Detect which cell encompasses the target text, then output its [x, y] center coordinate. 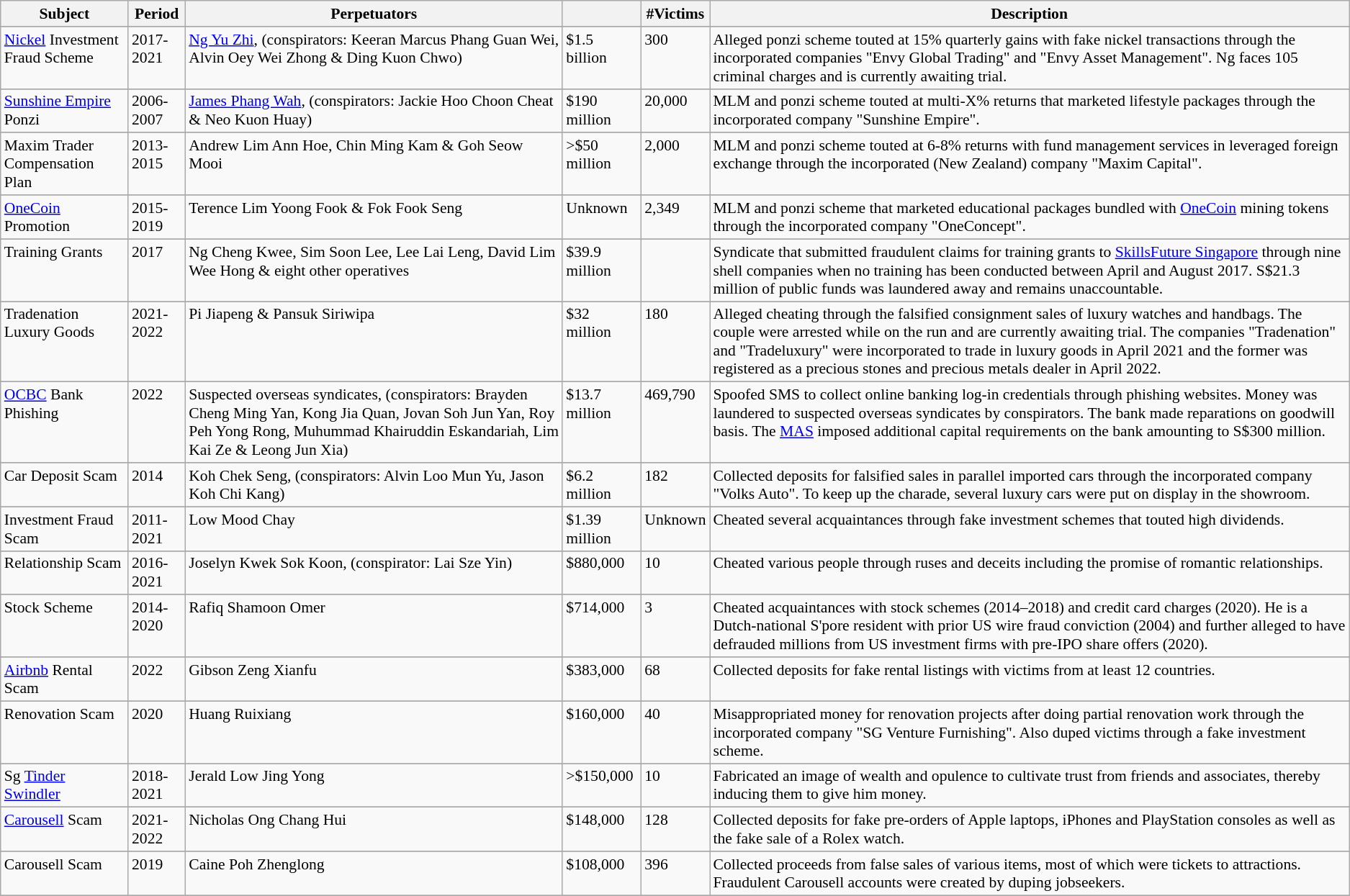
$160,000 [602, 733]
Collected deposits for fake pre-orders of Apple laptops, iPhones and PlayStation consoles as well as the fake sale of a Rolex watch. [1030, 829]
Terence Lim Yoong Fook & Fok Fook Seng [374, 217]
2019 [157, 874]
180 [675, 342]
2017 [157, 271]
$1.39 million [602, 528]
Ng Yu Zhi, (conspirators: Keeran Marcus Phang Guan Wei, Alvin Oey Wei Zhong & Ding Kuon Chwo) [374, 58]
Renovation Scam [65, 733]
2,000 [675, 164]
$148,000 [602, 829]
OneCoin Promotion [65, 217]
300 [675, 58]
$714,000 [602, 626]
>$50 million [602, 164]
68 [675, 679]
Training Grants [65, 271]
Low Mood Chay [374, 528]
2018-2021 [157, 786]
2016-2021 [157, 573]
Subject [65, 14]
Period [157, 14]
128 [675, 829]
Investment Fraud Scam [65, 528]
OCBC Bank Phishing [65, 422]
$383,000 [602, 679]
>$150,000 [602, 786]
2013-2015 [157, 164]
2014 [157, 485]
Collected deposits for fake rental listings with victims from at least 12 countries. [1030, 679]
Car Deposit Scam [65, 485]
MLM and ponzi scheme that marketed educational packages bundled with OneCoin mining tokens through the incorporated company "OneConcept". [1030, 217]
$108,000 [602, 874]
$13.7 million [602, 422]
Nickel Investment Fraud Scheme [65, 58]
James Phang Wah, (conspirators: Jackie Hoo Choon Cheat & Neo Kuon Huay) [374, 111]
MLM and ponzi scheme touted at multi-X% returns that marketed lifestyle packages through the incorporated company "Sunshine Empire". [1030, 111]
Ng Cheng Kwee, Sim Soon Lee, Lee Lai Leng, David Lim Wee Hong & eight other operatives [374, 271]
Joselyn Kwek Sok Koon, (conspirator: Lai Sze Yin) [374, 573]
Relationship Scam [65, 573]
Huang Ruixiang [374, 733]
Sg Tinder Swindler [65, 786]
396 [675, 874]
$880,000 [602, 573]
2006-2007 [157, 111]
Airbnb Rental Scam [65, 679]
Stock Scheme [65, 626]
469,790 [675, 422]
2015-2019 [157, 217]
Maxim Trader Compensation Plan [65, 164]
2,349 [675, 217]
Fabricated an image of wealth and opulence to cultivate trust from friends and associates, thereby inducing them to give him money. [1030, 786]
Cheated various people through ruses and deceits including the promise of romantic relationships. [1030, 573]
Koh Chek Seng, (conspirators: Alvin Loo Mun Yu, Jason Koh Chi Kang) [374, 485]
2014-2020 [157, 626]
Nicholas Ong Chang Hui [374, 829]
2020 [157, 733]
2017-2021 [157, 58]
Sunshine Empire Ponzi [65, 111]
Rafiq Shamoon Omer [374, 626]
#Victims [675, 14]
182 [675, 485]
$32 million [602, 342]
$190 million [602, 111]
Caine Poh Zhenglong [374, 874]
Perpetuators [374, 14]
Jerald Low Jing Yong [374, 786]
$1.5 billion [602, 58]
Tradenation Luxury Goods [65, 342]
$6.2 million [602, 485]
Pi Jiapeng & Pansuk Siriwipa [374, 342]
$39.9 million [602, 271]
Description [1030, 14]
Gibson Zeng Xianfu [374, 679]
2011-2021 [157, 528]
3 [675, 626]
Andrew Lim Ann Hoe, Chin Ming Kam & Goh Seow Mooi [374, 164]
20,000 [675, 111]
Cheated several acquaintances through fake investment schemes that touted high dividends. [1030, 528]
40 [675, 733]
